Return (x, y) of the center of cell containing provided text 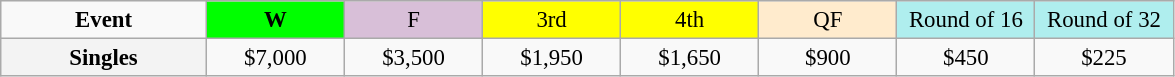
Round of 32 (1104, 20)
3rd (552, 20)
4th (690, 20)
F (413, 20)
$900 (828, 58)
$7,000 (275, 58)
QF (828, 20)
Event (104, 20)
$450 (966, 58)
Singles (104, 58)
$225 (1104, 58)
W (275, 20)
$1,950 (552, 58)
$1,650 (690, 58)
Round of 16 (966, 20)
$3,500 (413, 58)
